Provide the (X, Y) coordinate of the cell's center where the given text is located.  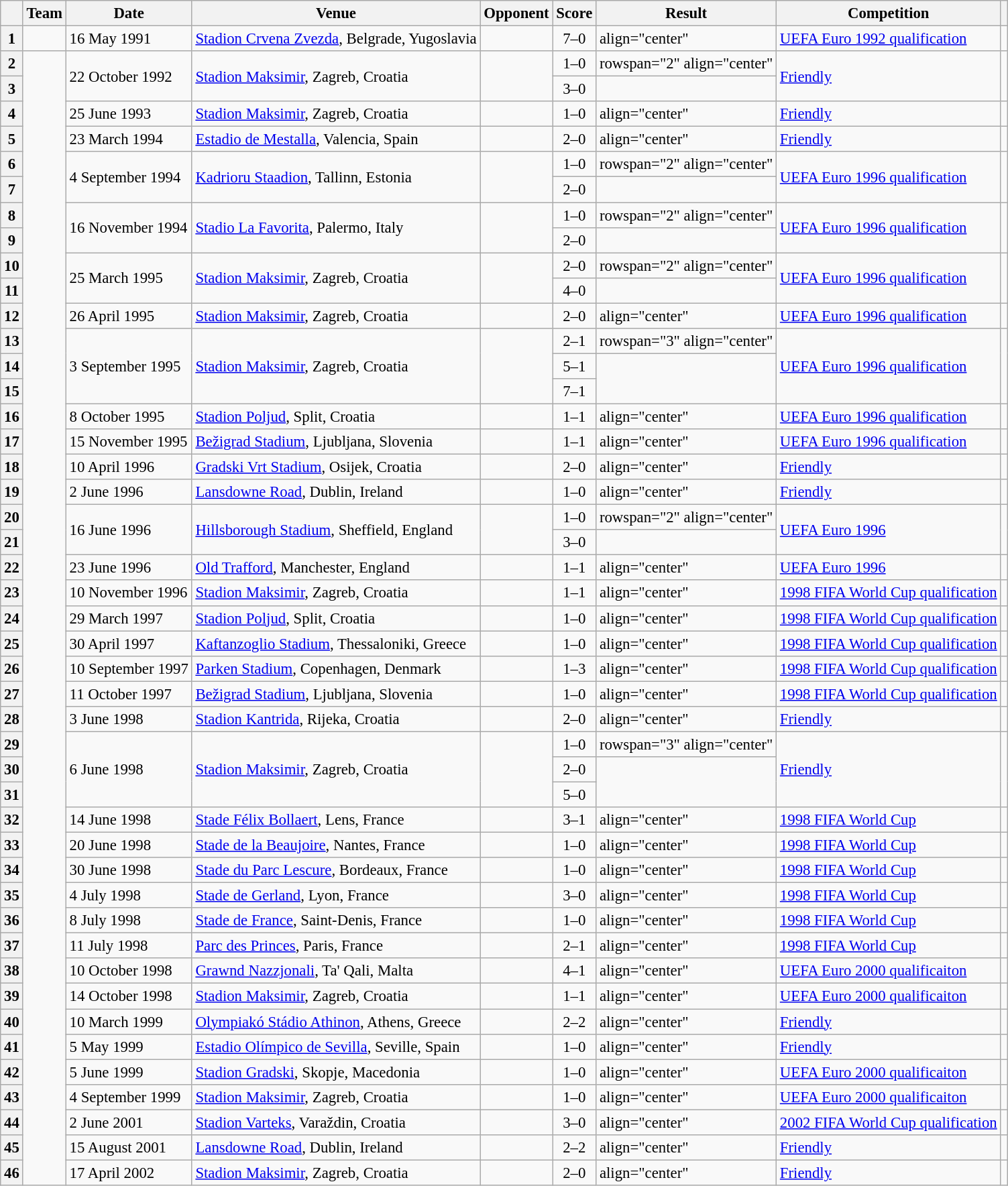
10 March 1999 (129, 1022)
Kaftanzoglio Stadium, Thessaloniki, Greece (336, 644)
3–1 (574, 820)
Estadio Olímpico de Sevilla, Seville, Spain (336, 1047)
Olympiakó Stádio Athinon, Athens, Greece (336, 1022)
Parc des Princes, Paris, France (336, 946)
6 (12, 164)
35 (12, 896)
3 June 1998 (129, 719)
20 (12, 518)
11 (12, 290)
30 (12, 770)
5 June 1999 (129, 1072)
Old Trafford, Manchester, England (336, 568)
21 (12, 542)
3 September 1995 (129, 366)
16 (12, 416)
10 September 1997 (129, 668)
13 (12, 341)
16 November 1994 (129, 228)
Stadion Crvena Zvezda, Belgrade, Yugoslavia (336, 39)
44 (12, 1122)
24 (12, 618)
36 (12, 921)
15 (12, 392)
6 June 1998 (129, 770)
5 May 1999 (129, 1047)
7–0 (574, 39)
Stadion Varteks, Varaždin, Croatia (336, 1122)
10 April 1996 (129, 467)
15 November 1995 (129, 442)
Estadio de Mestalla, Valencia, Spain (336, 139)
11 July 1998 (129, 946)
26 (12, 668)
40 (12, 1022)
4–1 (574, 971)
14 June 1998 (129, 820)
Team (44, 13)
8 October 1995 (129, 416)
14 (12, 366)
12 (12, 316)
42 (12, 1072)
2 June 1996 (129, 492)
14 October 1998 (129, 996)
Opponent (516, 13)
5–1 (574, 366)
37 (12, 946)
4 (12, 114)
29 (12, 744)
Stadion Gradski, Skopje, Macedonia (336, 1072)
45 (12, 1148)
22 (12, 568)
7 (12, 190)
4 September 1999 (129, 1097)
Grawnd Nazzjonali, Ta' Qali, Malta (336, 971)
Stadio La Favorita, Palermo, Italy (336, 228)
25 March 1995 (129, 278)
2 June 2001 (129, 1122)
39 (12, 996)
8 (12, 215)
Competition (889, 13)
46 (12, 1173)
2 (12, 64)
UEFA Euro 1992 qualification (889, 39)
10 (12, 265)
7–1 (574, 392)
30 June 1998 (129, 870)
Stade du Parc Lescure, Bordeaux, France (336, 870)
11 October 1997 (129, 694)
33 (12, 845)
8 July 1998 (129, 921)
18 (12, 467)
26 April 1995 (129, 316)
17 (12, 442)
43 (12, 1097)
22 October 1992 (129, 76)
16 June 1996 (129, 530)
Stade de la Beaujoire, Nantes, France (336, 845)
32 (12, 820)
4 September 1994 (129, 177)
15 August 2001 (129, 1148)
17 April 2002 (129, 1173)
20 June 1998 (129, 845)
34 (12, 870)
Hillsborough Stadium, Sheffield, England (336, 530)
23 June 1996 (129, 568)
25 June 1993 (129, 114)
38 (12, 971)
16 May 1991 (129, 39)
4–0 (574, 290)
5 (12, 139)
5–0 (574, 794)
Stade Félix Bollaert, Lens, France (336, 820)
19 (12, 492)
31 (12, 794)
29 March 1997 (129, 618)
28 (12, 719)
Kadrioru Staadion, Tallinn, Estonia (336, 177)
Stade de Gerland, Lyon, France (336, 896)
10 November 1996 (129, 593)
Stadion Kantrida, Rijeka, Croatia (336, 719)
10 October 1998 (129, 971)
1 (12, 39)
3 (12, 89)
23 March 1994 (129, 139)
2002 FIFA World Cup qualification (889, 1122)
Stade de France, Saint-Denis, France (336, 921)
41 (12, 1047)
Date (129, 13)
27 (12, 694)
25 (12, 644)
23 (12, 593)
9 (12, 240)
Gradski Vrt Stadium, Osijek, Croatia (336, 467)
Result (687, 13)
Score (574, 13)
1–3 (574, 668)
Parken Stadium, Copenhagen, Denmark (336, 668)
Venue (336, 13)
4 July 1998 (129, 896)
30 April 1997 (129, 644)
